Pinpoint the cell where the given text exists, returning its [x, y] midpoint coordinate. 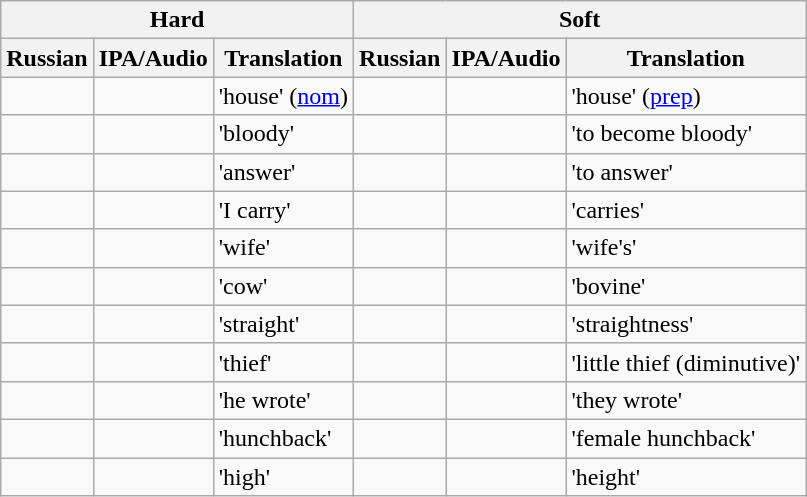
Hard [178, 20]
'to become bloody' [686, 134]
'to answer' [686, 172]
'high' [283, 477]
'wife' [283, 248]
'cow' [283, 286]
'height' [686, 477]
Soft [580, 20]
'thief' [283, 362]
'straight' [283, 324]
'carries' [686, 210]
'bovine' [686, 286]
'hunchback' [283, 438]
'bloody' [283, 134]
'female hunchback' [686, 438]
'they wrote' [686, 400]
'little thief (diminutive)' [686, 362]
'straightness' [686, 324]
'house' (nom) [283, 96]
'I carry' [283, 210]
'wife's' [686, 248]
'he wrote' [283, 400]
'house' (prep) [686, 96]
'answer' [283, 172]
